Return the (x, y) coordinate for the center point of the cell that contains the specified text.  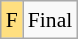
F (12, 20)
Final (50, 20)
